Capture the cell that displays the provided text and extract its (x, y) central coordinate. 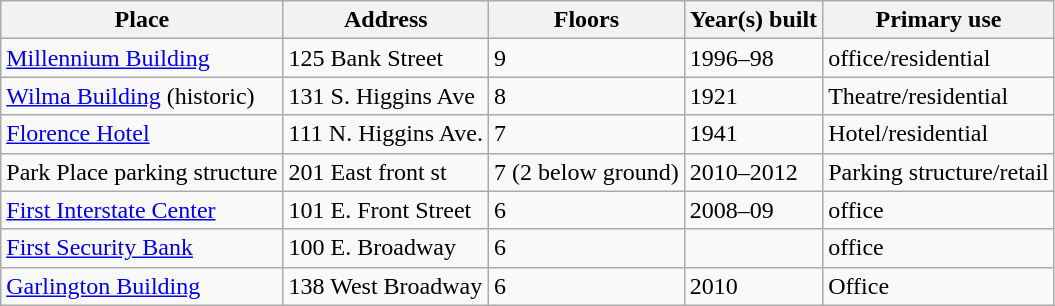
2008–09 (753, 210)
2010–2012 (753, 172)
Garlington Building (142, 286)
Hotel/residential (939, 134)
Parking structure/retail (939, 172)
office/residential (939, 58)
2010 (753, 286)
7 (587, 134)
Millennium Building (142, 58)
Primary use (939, 20)
111 N. Higgins Ave. (386, 134)
8 (587, 96)
7 (2 below ground) (587, 172)
First Security Bank (142, 248)
Place (142, 20)
201 East front st (386, 172)
Florence Hotel (142, 134)
Floors (587, 20)
First Interstate Center (142, 210)
Address (386, 20)
1996–98 (753, 58)
9 (587, 58)
1941 (753, 134)
Wilma Building (historic) (142, 96)
Year(s) built (753, 20)
101 E. Front Street (386, 210)
Office (939, 286)
125 Bank Street (386, 58)
1921 (753, 96)
100 E. Broadway (386, 248)
Park Place parking structure (142, 172)
Theatre/residential (939, 96)
131 S. Higgins Ave (386, 96)
138 West Broadway (386, 286)
